Capture the cell that displays the provided text and extract its [x, y] central coordinate. 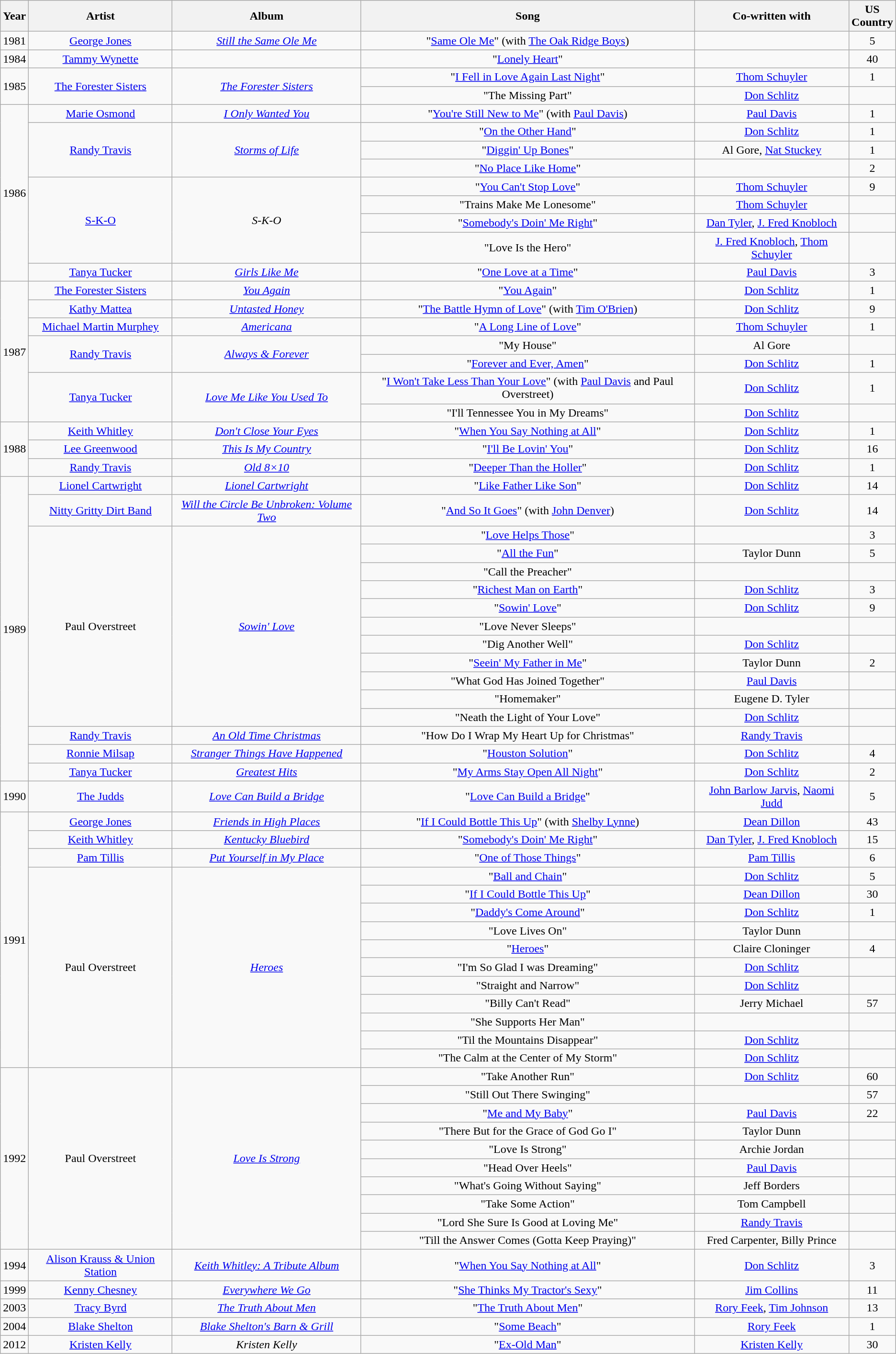
Artist [101, 16]
Tom Campbell [772, 1204]
Sowin' Love [267, 626]
1990 [14, 797]
1986 [14, 193]
15 [873, 839]
"Head Over Heels" [527, 1168]
Marie Osmond [101, 113]
43 [873, 821]
1992 [14, 1159]
"Take Another Run" [527, 1076]
"Neath the Light of Your Love" [527, 717]
The Judds [101, 797]
Jerry Michael [772, 1004]
"Sowin' Love" [527, 608]
"Straight and Narrow" [527, 985]
"No Place Like Home" [527, 168]
"Some Beach" [527, 1326]
"If I Could Bottle This Up" [527, 894]
"Love Helps Those" [527, 535]
"Lord She Sure Is Good at Loving Me" [527, 1222]
Kenny Chesney [101, 1290]
"How Do I Wrap My Heart Up for Christmas" [527, 735]
Still the Same Ole Me [267, 41]
"Billy Can't Read" [527, 1004]
US Country [873, 16]
Put Yourself in My Place [267, 858]
"She Thinks My Tractor's Sexy" [527, 1290]
"The Calm at the Center of My Storm" [527, 1058]
"Same Ole Me" (with The Oak Ridge Boys) [527, 41]
"Ex-Old Man" [527, 1344]
Don't Close Your Eyes [267, 431]
"If I Could Bottle This Up" (with Shelby Lynne) [527, 821]
"What's Going Without Saying" [527, 1186]
"One Love at a Time" [527, 272]
Tammy Wynette [101, 59]
"Houston Solution" [527, 754]
Year [14, 16]
"Diggin' Up Bones" [527, 150]
"I'll Be Lovin' You" [527, 449]
Will the Circle Be Unbroken: Volume Two [267, 510]
2012 [14, 1344]
Storms of Life [267, 150]
"I'm So Glad I was Dreaming" [527, 967]
"Lonely Heart" [527, 59]
1988 [14, 449]
Kentucky Bluebird [267, 839]
"Trains Make Me Lonesome" [527, 204]
"Call the Preacher" [527, 571]
1987 [14, 351]
"You Again" [527, 291]
1985 [14, 86]
"And So It Goes" (with John Denver) [527, 510]
Michael Martin Murphey [101, 327]
Album [267, 16]
1999 [14, 1290]
"Seein' My Father in Me" [527, 663]
"Take Some Action" [527, 1204]
Rory Feek, Tim Johnson [772, 1308]
"There But for the Grace of God Go I" [527, 1131]
"Ball and Chain" [527, 876]
Always & Forever [267, 354]
"The Battle Hymn of Love" (with Tim O'Brien) [527, 309]
I Only Wanted You [267, 113]
22 [873, 1113]
Song [527, 16]
"Heroes" [527, 949]
Co-written with [772, 16]
2004 [14, 1326]
You Again [267, 291]
"Love Is Strong" [527, 1149]
Kathy Mattea [101, 309]
"You're Still New to Me" (with Paul Davis) [527, 113]
"All the Fun" [527, 553]
"Dig Another Well" [527, 644]
"My House" [527, 345]
11 [873, 1290]
1994 [14, 1265]
Al Gore [772, 345]
60 [873, 1076]
Fred Carpenter, Billy Prince [772, 1241]
Al Gore, Nat Stuckey [772, 150]
"Love Never Sleeps" [527, 626]
"Love Can Build a Bridge" [527, 797]
J. Fred Knobloch, Thom Schuyler [772, 247]
"Love Is the Hero" [527, 247]
Nitty Gritty Dirt Band [101, 510]
2003 [14, 1308]
"My Arms Stay Open All Night" [527, 772]
"You Can't Stop Love" [527, 186]
Untasted Honey [267, 309]
13 [873, 1308]
Friends in High Places [267, 821]
John Barlow Jarvis, Naomi Judd [772, 797]
Blake Shelton [101, 1326]
Claire Cloninger [772, 949]
"Till the Answer Comes (Gotta Keep Praying)" [527, 1241]
Old 8×10 [267, 467]
16 [873, 449]
"Love Lives On" [527, 931]
"Me and My Baby" [527, 1113]
Love Me Like You Used To [267, 397]
"I Won't Take Less Than Your Love" (with Paul Davis and Paul Overstreet) [527, 388]
"Homemaker" [527, 699]
"Deeper Than the Holler" [527, 467]
Blake Shelton's Barn & Grill [267, 1326]
"The Missing Part" [527, 95]
Keith Whitley: A Tribute Album [267, 1265]
"On the Other Hand" [527, 132]
"Daddy's Come Around" [527, 913]
Love Can Build a Bridge [267, 797]
Stranger Things Have Happened [267, 754]
1981 [14, 41]
Greatest Hits [267, 772]
"She Supports Her Man" [527, 1022]
"Richest Man on Earth" [527, 590]
An Old Time Christmas [267, 735]
Archie Jordan [772, 1149]
This Is My Country [267, 449]
1991 [14, 939]
Love Is Strong [267, 1159]
Everywhere We Go [267, 1290]
Jeff Borders [772, 1186]
Jim Collins [772, 1290]
"The Truth About Men" [527, 1308]
"Til the Mountains Disappear" [527, 1040]
1984 [14, 59]
Americana [267, 327]
The Truth About Men [267, 1308]
"What God Has Joined Together" [527, 681]
1989 [14, 629]
"I Fell in Love Again Last Night" [527, 77]
Tracy Byrd [101, 1308]
6 [873, 858]
"Like Father Like Son" [527, 485]
"Forever and Ever, Amen" [527, 363]
Alison Krauss & Union Station [101, 1265]
"One of Those Things" [527, 858]
"A Long Line of Love" [527, 327]
Rory Feek [772, 1326]
"Still Out There Swinging" [527, 1094]
Girls Like Me [267, 272]
Lee Greenwood [101, 449]
Heroes [267, 967]
Ronnie Milsap [101, 754]
40 [873, 59]
"I'll Tennessee You in My Dreams" [527, 413]
Eugene D. Tyler [772, 699]
